Extract the [x, y] coordinate from the center of the cell holding the provided text.  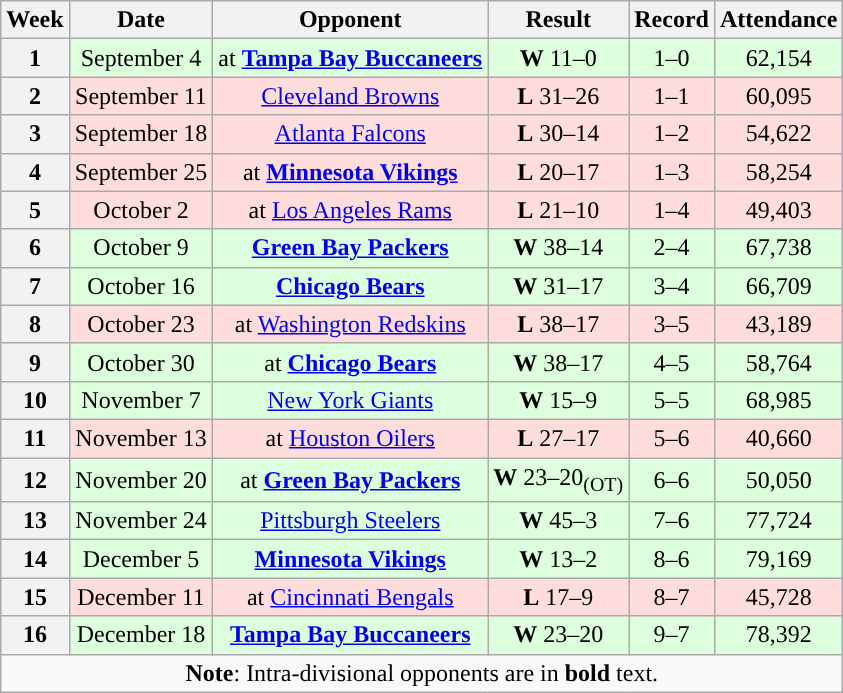
W 38–17 [558, 362]
4–5 [672, 362]
5 [35, 210]
W 23–20 [558, 635]
October 16 [141, 286]
3 [35, 134]
Note: Intra-divisional opponents are in bold text. [422, 673]
77,724 [778, 521]
79,169 [778, 559]
L 38–17 [558, 324]
8–7 [672, 597]
W 45–3 [558, 521]
New York Giants [350, 400]
5–5 [672, 400]
1 [35, 58]
1–3 [672, 172]
December 18 [141, 635]
49,403 [778, 210]
Cleveland Browns [350, 96]
W 31–17 [558, 286]
Week [35, 20]
L 17–9 [558, 597]
at Cincinnati Bengals [350, 597]
7 [35, 286]
L 30–14 [558, 134]
10 [35, 400]
L 20–17 [558, 172]
43,189 [778, 324]
6–6 [672, 480]
Chicago Bears [350, 286]
58,254 [778, 172]
November 20 [141, 480]
Pittsburgh Steelers [350, 521]
at Minnesota Vikings [350, 172]
September 11 [141, 96]
1–0 [672, 58]
68,985 [778, 400]
W 23–20(OT) [558, 480]
12 [35, 480]
November 7 [141, 400]
50,050 [778, 480]
December 5 [141, 559]
58,764 [778, 362]
45,728 [778, 597]
September 18 [141, 134]
November 13 [141, 438]
7–6 [672, 521]
Result [558, 20]
54,622 [778, 134]
66,709 [778, 286]
1–2 [672, 134]
2–4 [672, 248]
at Green Bay Packers [350, 480]
at Los Angeles Rams [350, 210]
at Chicago Bears [350, 362]
11 [35, 438]
Attendance [778, 20]
Atlanta Falcons [350, 134]
15 [35, 597]
2 [35, 96]
3–5 [672, 324]
8–6 [672, 559]
4 [35, 172]
Record [672, 20]
September 4 [141, 58]
8 [35, 324]
9 [35, 362]
5–6 [672, 438]
October 2 [141, 210]
October 9 [141, 248]
3–4 [672, 286]
W 13–2 [558, 559]
16 [35, 635]
L 27–17 [558, 438]
Tampa Bay Buccaneers [350, 635]
W 11–0 [558, 58]
13 [35, 521]
at Washington Redskins [350, 324]
October 30 [141, 362]
Date [141, 20]
Green Bay Packers [350, 248]
September 25 [141, 172]
62,154 [778, 58]
Opponent [350, 20]
40,660 [778, 438]
Minnesota Vikings [350, 559]
6 [35, 248]
78,392 [778, 635]
L 31–26 [558, 96]
L 21–10 [558, 210]
November 24 [141, 521]
1–4 [672, 210]
October 23 [141, 324]
14 [35, 559]
December 11 [141, 597]
60,095 [778, 96]
67,738 [778, 248]
W 38–14 [558, 248]
9–7 [672, 635]
at Tampa Bay Buccaneers [350, 58]
1–1 [672, 96]
W 15–9 [558, 400]
at Houston Oilers [350, 438]
